Find where the given text appears and provide that cell's center as [x, y] coordinate. 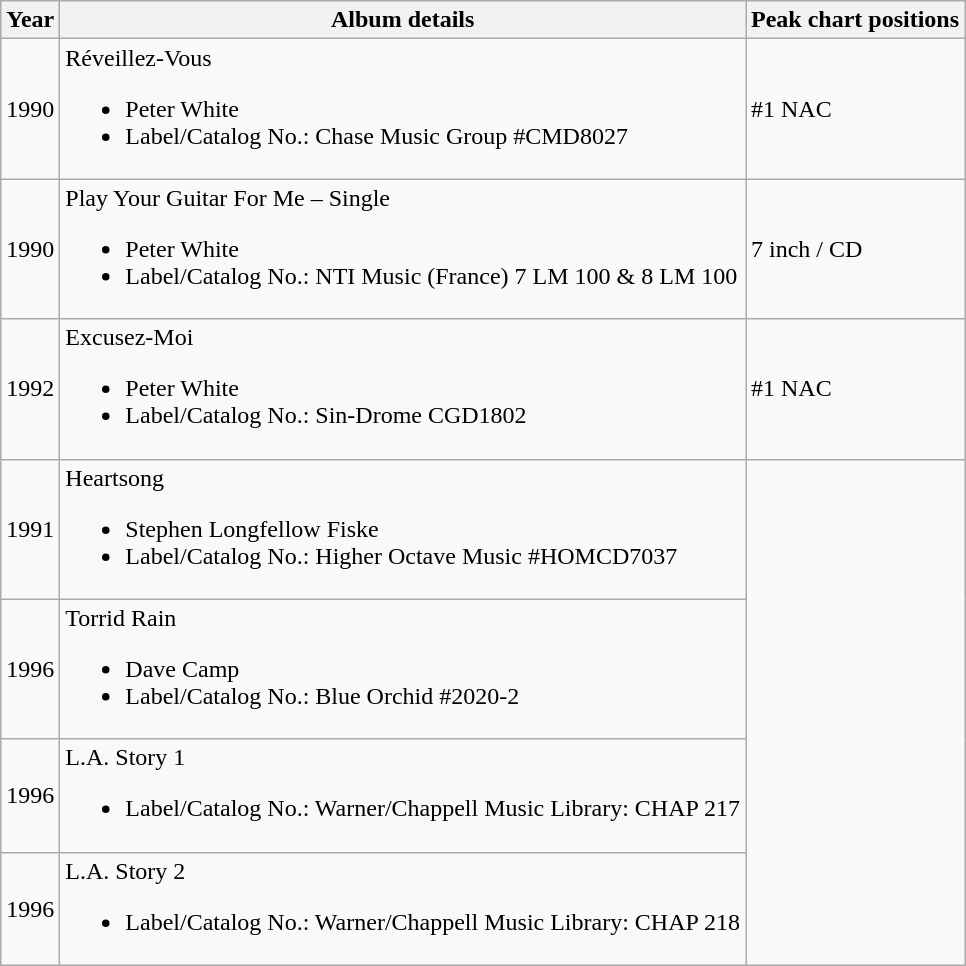
Excusez-MoiPeter WhiteLabel/Catalog No.: Sin-Drome CGD1802 [403, 389]
1991 [30, 529]
L.A. Story 1Label/Catalog No.: Warner/Chappell Music Library: CHAP 217 [403, 796]
1992 [30, 389]
7 inch / CD [856, 249]
Year [30, 20]
Réveillez-VousPeter WhiteLabel/Catalog No.: Chase Music Group #CMD8027 [403, 109]
L.A. Story 2Label/Catalog No.: Warner/Chappell Music Library: CHAP 218 [403, 908]
Play Your Guitar For Me – SinglePeter WhiteLabel/Catalog No.: NTI Music (France) 7 LM 100 & 8 LM 100 [403, 249]
HeartsongStephen Longfellow FiskeLabel/Catalog No.: Higher Octave Music #HOMCD7037 [403, 529]
Album details [403, 20]
Peak chart positions [856, 20]
Torrid RainDave CampLabel/Catalog No.: Blue Orchid #2020-2 [403, 669]
